Scan for the cell matching the given text and deliver its (X, Y) coordinate at center. 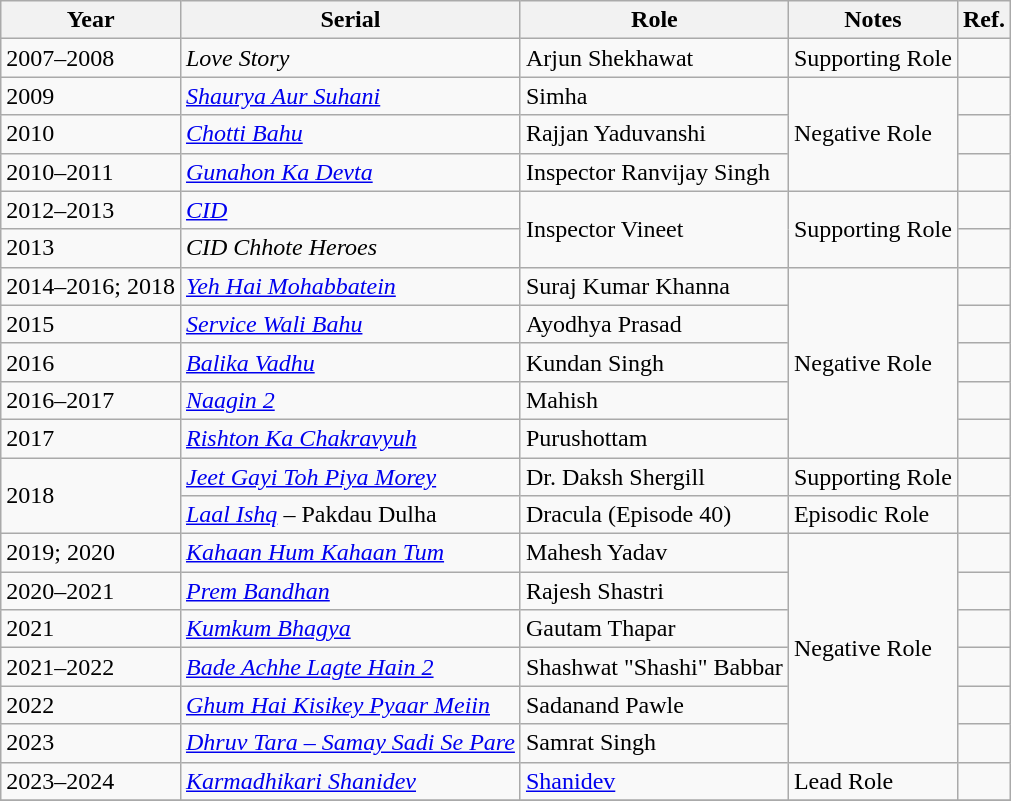
Sadanand Pawle (654, 705)
Role (654, 20)
2015 (91, 324)
Lead Role (872, 781)
Samrat Singh (654, 743)
CID Chhote Heroes (350, 248)
Mahesh Yadav (654, 553)
2017 (91, 438)
2010 (91, 134)
2012–2013 (91, 210)
Naagin 2 (350, 400)
Suraj Kumar Khanna (654, 286)
Notes (872, 20)
Service Wali Bahu (350, 324)
Ayodhya Prasad (654, 324)
Purushottam (654, 438)
Balika Vadhu (350, 362)
Ghum Hai Kisikey Pyaar Meiin (350, 705)
2020–2021 (91, 591)
2023–2024 (91, 781)
CID (350, 210)
Gunahon Ka Devta (350, 172)
2018 (91, 496)
2019; 2020 (91, 553)
Dr. Daksh Shergill (654, 477)
Dracula (Episode 40) (654, 515)
Kundan Singh (654, 362)
Shashwat "Shashi" Babbar (654, 667)
Rishton Ka Chakravyuh (350, 438)
Jeet Gayi Toh Piya Morey (350, 477)
2014–2016; 2018 (91, 286)
2022 (91, 705)
Kahaan Hum Kahaan Tum (350, 553)
Gautam Thapar (654, 629)
Rajesh Shastri (654, 591)
Bade Achhe Lagte Hain 2 (350, 667)
Rajjan Yaduvanshi (654, 134)
Ref. (984, 20)
2013 (91, 248)
Prem Bandhan (350, 591)
Arjun Shekhawat (654, 58)
2009 (91, 96)
Love Story (350, 58)
2021 (91, 629)
Chotti Bahu (350, 134)
Mahish (654, 400)
Year (91, 20)
Karmadhikari Shanidev (350, 781)
2023 (91, 743)
Shanidev (654, 781)
Kumkum Bhagya (350, 629)
2010–2011 (91, 172)
Laal Ishq – Pakdau Dulha (350, 515)
Yeh Hai Mohabbatein (350, 286)
2016 (91, 362)
Serial (350, 20)
Inspector Ranvijay Singh (654, 172)
2007–2008 (91, 58)
2016–2017 (91, 400)
Episodic Role (872, 515)
Dhruv Tara – Samay Sadi Se Pare (350, 743)
Inspector Vineet (654, 229)
2021–2022 (91, 667)
Simha (654, 96)
Shaurya Aur Suhani (350, 96)
